Determine the [X, Y] coordinate at the center of the cell enclosing the given text.  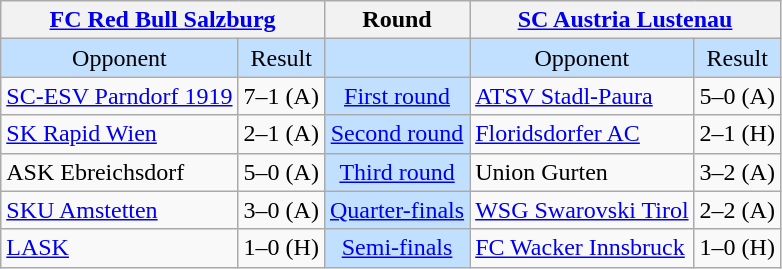
Semi-finals [396, 248]
Second round [396, 134]
2–1 (A) [281, 134]
2–1 (H) [737, 134]
ASK Ebreichsdorf [120, 172]
Union Gurten [582, 172]
7–1 (A) [281, 96]
Third round [396, 172]
SC Austria Lustenau [626, 20]
FC Red Bull Salzburg [163, 20]
3–2 (A) [737, 172]
Quarter-finals [396, 210]
SK Rapid Wien [120, 134]
Floridsdorfer AC [582, 134]
SKU Amstetten [120, 210]
LASK [120, 248]
SC-ESV Parndorf 1919 [120, 96]
3–0 (A) [281, 210]
Round [396, 20]
First round [396, 96]
ATSV Stadl-Paura [582, 96]
FC Wacker Innsbruck [582, 248]
2–2 (A) [737, 210]
WSG Swarovski Tirol [582, 210]
